Capture the cell that displays the provided text and extract its (X, Y) central coordinate. 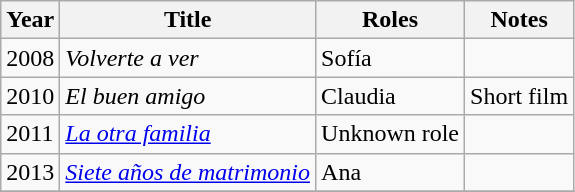
2010 (30, 96)
Claudia (390, 96)
Ana (390, 172)
Title (188, 20)
2013 (30, 172)
Year (30, 20)
Sofía (390, 58)
2008 (30, 58)
Short film (520, 96)
Siete años de matrimonio (188, 172)
Unknown role (390, 134)
Volverte a ver (188, 58)
Notes (520, 20)
La otra familia (188, 134)
2011 (30, 134)
El buen amigo (188, 96)
Roles (390, 20)
